Detect which cell encompasses the target text, then output its (X, Y) center coordinate. 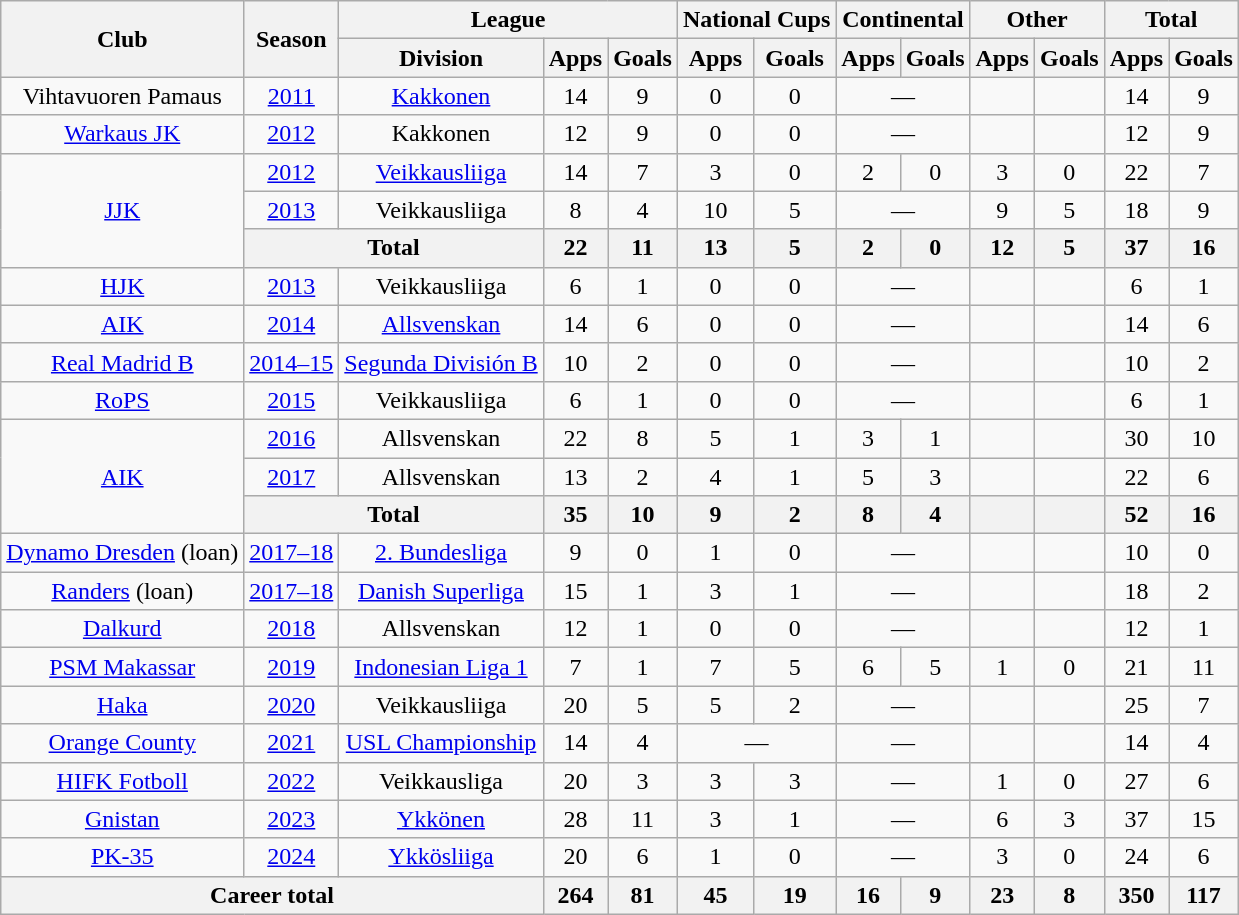
350 (1136, 895)
2020 (292, 705)
Ykkönen (441, 819)
24 (1136, 857)
19 (794, 895)
2016 (292, 438)
28 (575, 819)
Division (441, 58)
23 (1002, 895)
2021 (292, 743)
2022 (292, 781)
81 (643, 895)
25 (1136, 705)
Veikkausliga (441, 781)
Ykkösliiga (441, 857)
Other (1037, 20)
Warkaus JK (122, 134)
RoPS (122, 400)
2017 (292, 477)
Segunda División B (441, 362)
National Cups (756, 20)
2011 (292, 96)
USL Championship (441, 743)
2023 (292, 819)
45 (715, 895)
Career total (272, 895)
Randers (loan) (122, 591)
Real Madrid B (122, 362)
2019 (292, 667)
117 (1204, 895)
Haka (122, 705)
JJK (122, 210)
Continental (903, 20)
HIFK Fotboll (122, 781)
30 (1136, 438)
HJK (122, 286)
Orange County (122, 743)
264 (575, 895)
2024 (292, 857)
2018 (292, 629)
Gnistan (122, 819)
Vihtavuoren Pamaus (122, 96)
PSM Makassar (122, 667)
2014 (292, 324)
35 (575, 515)
21 (1136, 667)
52 (1136, 515)
Danish Superliga (441, 591)
Club (122, 39)
2015 (292, 400)
Dynamo Dresden (loan) (122, 553)
Indonesian Liga 1 (441, 667)
27 (1136, 781)
PK-35 (122, 857)
Season (292, 39)
2014–15 (292, 362)
League (508, 20)
2. Bundesliga (441, 553)
Dalkurd (122, 629)
